Pinpoint the cell where the given text exists, returning its (X, Y) midpoint coordinate. 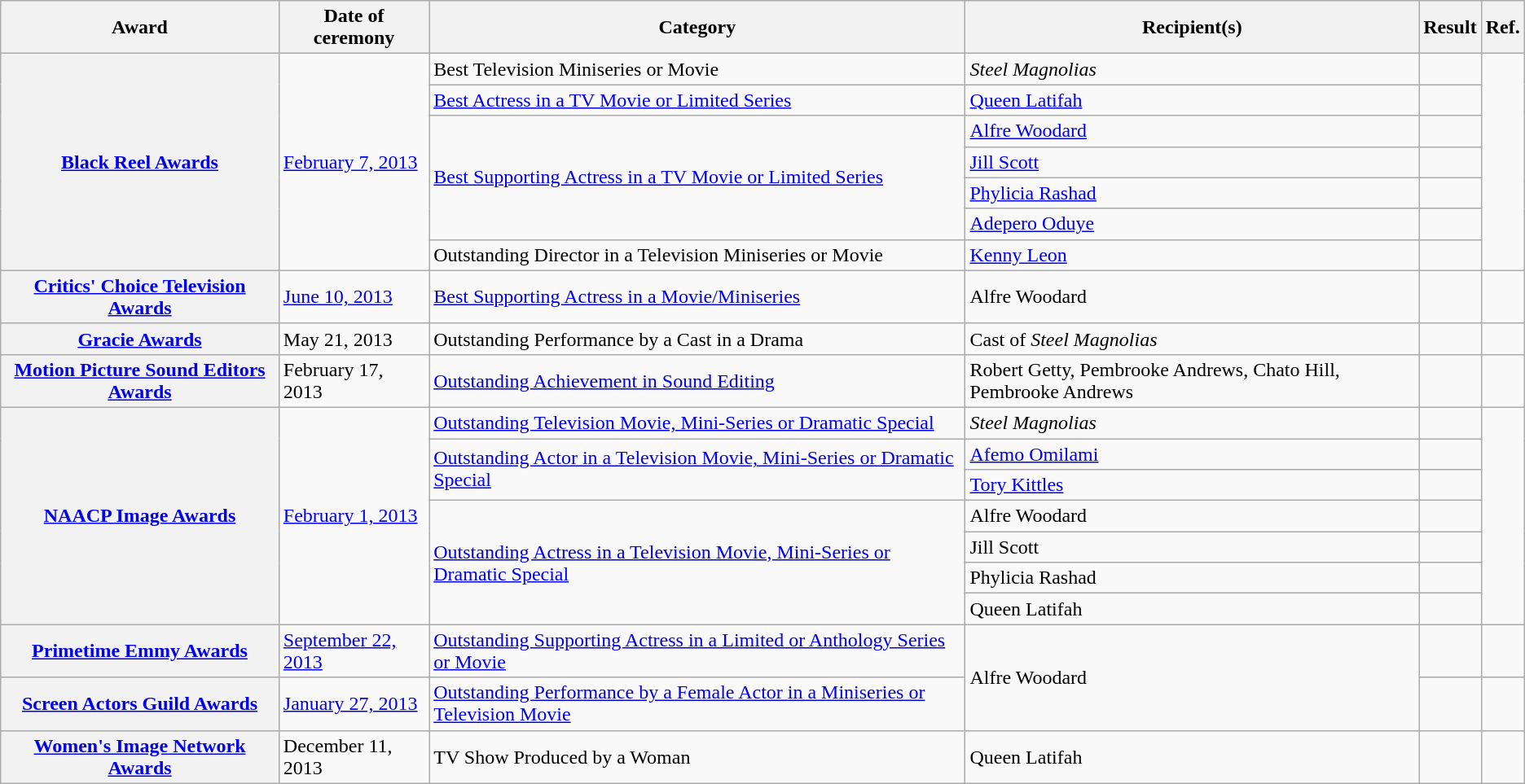
Result (1450, 28)
Award (140, 28)
Outstanding Supporting Actress in a Limited or Anthology Series or Movie (697, 651)
Best Actress in a TV Movie or Limited Series (697, 100)
Outstanding Director in a Television Miniseries or Movie (697, 255)
Primetime Emmy Awards (140, 651)
February 17, 2013 (354, 381)
Critics' Choice Television Awards (140, 296)
February 7, 2013 (354, 162)
December 11, 2013 (354, 757)
Adepero Oduye (1193, 224)
Motion Picture Sound Editors Awards (140, 381)
January 27, 2013 (354, 703)
February 1, 2013 (354, 515)
Ref. (1502, 28)
Best Supporting Actress in a TV Movie or Limited Series (697, 177)
TV Show Produced by a Woman (697, 757)
Outstanding Performance by a Cast in a Drama (697, 339)
Outstanding Television Movie, Mini-Series or Dramatic Special (697, 423)
Date of ceremony (354, 28)
Cast of Steel Magnolias (1193, 339)
Afemo Omilami (1193, 453)
Robert Getty, Pembrooke Andrews, Chato Hill, Pembrooke Andrews (1193, 381)
Tory Kittles (1193, 485)
Outstanding Achievement in Sound Editing (697, 381)
Best Supporting Actress in a Movie/Miniseries (697, 296)
NAACP Image Awards (140, 515)
June 10, 2013 (354, 296)
Outstanding Actor in a Television Movie, Mini-Series or Dramatic Special (697, 469)
May 21, 2013 (354, 339)
Outstanding Performance by a Female Actor in a Miniseries or Television Movie (697, 703)
Women's Image Network Awards (140, 757)
September 22, 2013 (354, 651)
Recipient(s) (1193, 28)
Best Television Miniseries or Movie (697, 69)
Outstanding Actress in a Television Movie, Mini-Series or Dramatic Special (697, 563)
Category (697, 28)
Gracie Awards (140, 339)
Black Reel Awards (140, 162)
Kenny Leon (1193, 255)
Screen Actors Guild Awards (140, 703)
